Find where the given text appears and provide that cell's center as (X, Y) coordinate. 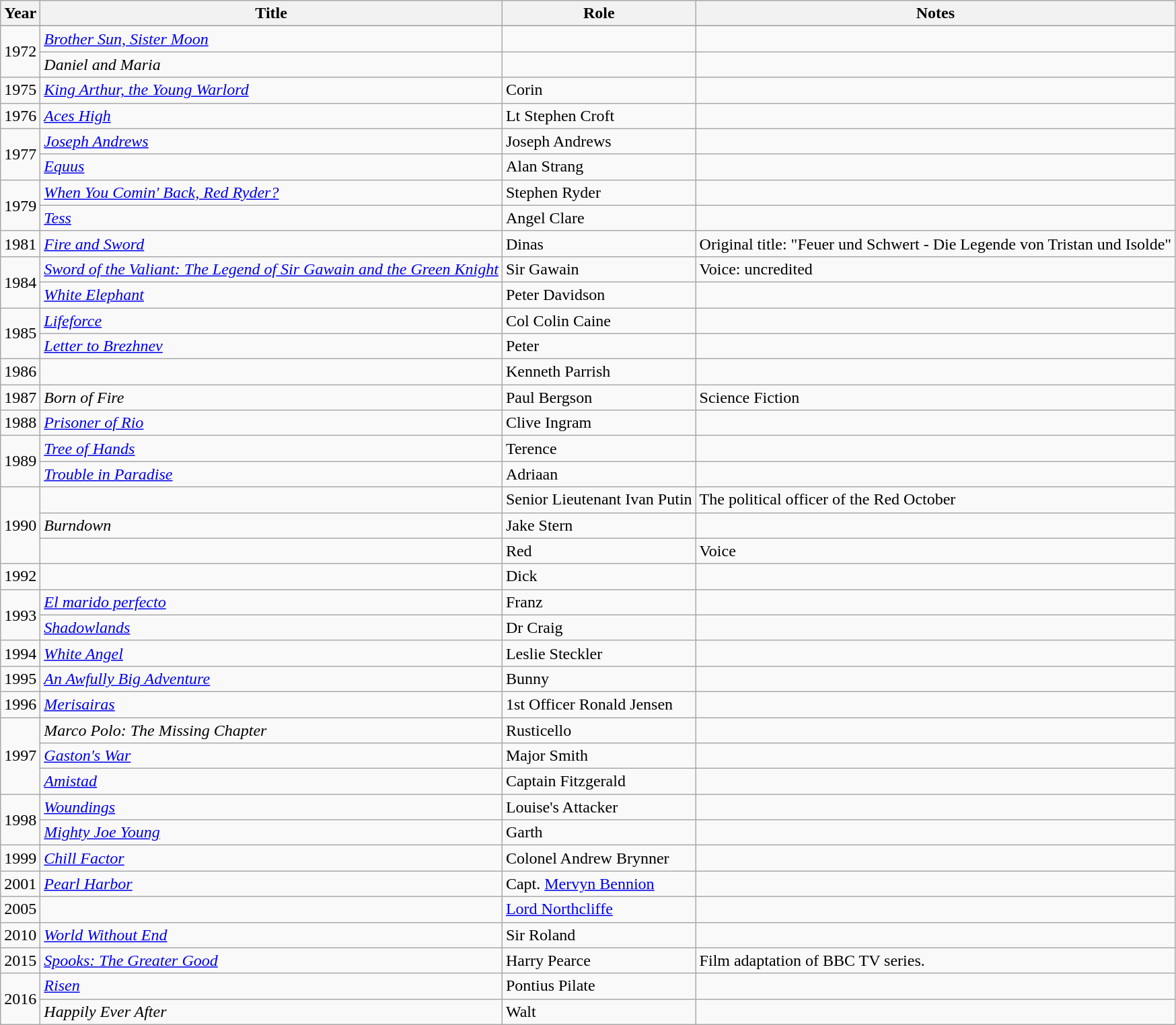
1997 (20, 755)
Paul Bergson (599, 397)
White Angel (272, 653)
Film adaptation of BBC TV series. (935, 960)
Science Fiction (935, 397)
Col Colin Caine (599, 321)
Woundings (272, 807)
Franz (599, 602)
1986 (20, 372)
Adriaan (599, 474)
Tess (272, 218)
Lt Stephen Croft (599, 116)
Dick (599, 576)
Pearl Harbor (272, 884)
2001 (20, 884)
Fire and Sword (272, 243)
1984 (20, 282)
Equus (272, 167)
Corin (599, 90)
1985 (20, 334)
Risen (272, 986)
1992 (20, 576)
Jake Stern (599, 525)
Amistad (272, 782)
Pontius Pilate (599, 986)
1999 (20, 858)
Red (599, 551)
Happily Ever After (272, 1012)
Stephen Ryder (599, 192)
Trouble in Paradise (272, 474)
Mighty Joe Young (272, 833)
Daniel and Maria (272, 65)
Born of Fire (272, 397)
El marido perfecto (272, 602)
White Elephant (272, 295)
1994 (20, 653)
Brother Sun, Sister Moon (272, 39)
Letter to Brezhnev (272, 346)
Original title: "Feuer und Schwert - Die Legende von Tristan und Isolde" (935, 243)
Rusticello (599, 730)
2016 (20, 999)
2005 (20, 909)
Garth (599, 833)
Walt (599, 1012)
1990 (20, 525)
Colonel Andrew Brynner (599, 858)
World Without End (272, 935)
1993 (20, 615)
Lord Northcliffe (599, 909)
Notes (935, 13)
Sword of the Valiant: The Legend of Sir Gawain and the Green Knight (272, 269)
Senior Lieutenant Ivan Putin (599, 500)
1972 (20, 52)
Clive Ingram (599, 423)
Spooks: The Greater Good (272, 960)
Year (20, 13)
Alan Strang (599, 167)
Voice: uncredited (935, 269)
Shadowlands (272, 628)
Captain Fitzgerald (599, 782)
1988 (20, 423)
Marco Polo: The Missing Chapter (272, 730)
2015 (20, 960)
Tree of Hands (272, 449)
Harry Pearce (599, 960)
Dr Craig (599, 628)
Kenneth Parrish (599, 372)
Merisairas (272, 704)
1998 (20, 820)
1976 (20, 116)
Sir Roland (599, 935)
Capt. Mervyn Bennion (599, 884)
Major Smith (599, 756)
Title (272, 13)
Peter Davidson (599, 295)
Sir Gawain (599, 269)
Angel Clare (599, 218)
1996 (20, 704)
Prisoner of Rio (272, 423)
1989 (20, 461)
Leslie Steckler (599, 653)
Aces High (272, 116)
Lifeforce (272, 321)
1979 (20, 205)
1987 (20, 397)
Terence (599, 449)
King Arthur, the Young Warlord (272, 90)
1981 (20, 243)
1975 (20, 90)
Gaston's War (272, 756)
1995 (20, 679)
2010 (20, 935)
An Awfully Big Adventure (272, 679)
1st Officer Ronald Jensen (599, 704)
Dinas (599, 243)
Chill Factor (272, 858)
Louise's Attacker (599, 807)
Bunny (599, 679)
Peter (599, 346)
Voice (935, 551)
1977 (20, 154)
When You Comin' Back, Red Ryder? (272, 192)
Role (599, 13)
Burndown (272, 525)
The political officer of the Red October (935, 500)
